Provide the (x, y) coordinate of the cell's center where the given text is located.  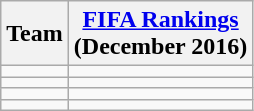
FIFA Rankings(December 2016) (160, 34)
Team (35, 34)
